Return the (x, y) coordinate for the center point of the cell that contains the specified text.  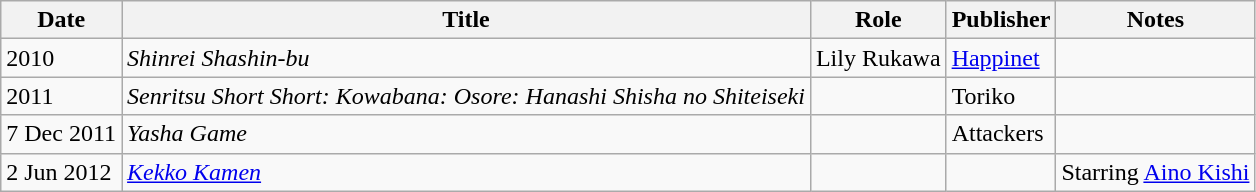
Publisher (1001, 20)
Date (62, 20)
Lily Rukawa (878, 58)
Kekko Kamen (466, 172)
2010 (62, 58)
Title (466, 20)
Shinrei Shashin-bu (466, 58)
Yasha Game (466, 134)
2011 (62, 96)
7 Dec 2011 (62, 134)
Attackers (1001, 134)
Toriko (1001, 96)
Notes (1156, 20)
Role (878, 20)
2 Jun 2012 (62, 172)
Senritsu Short Short: Kowabana: Osore: Hanashi Shisha no Shiteiseki (466, 96)
Starring Aino Kishi (1156, 172)
Happinet (1001, 58)
